Capture the cell that displays the provided text and extract its (X, Y) central coordinate. 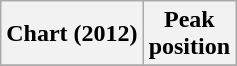
Chart (2012) (72, 34)
Peakposition (189, 34)
